Search for the cell housing the specified text and yield its (X, Y) center coordinate. 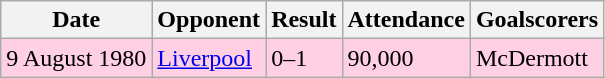
90,000 (406, 58)
9 August 1980 (76, 58)
Result (304, 20)
Goalscorers (536, 20)
Date (76, 20)
Liverpool (209, 58)
Attendance (406, 20)
McDermott (536, 58)
Opponent (209, 20)
0–1 (304, 58)
